Determine the (x, y) coordinate at the center of the cell enclosing the given text.  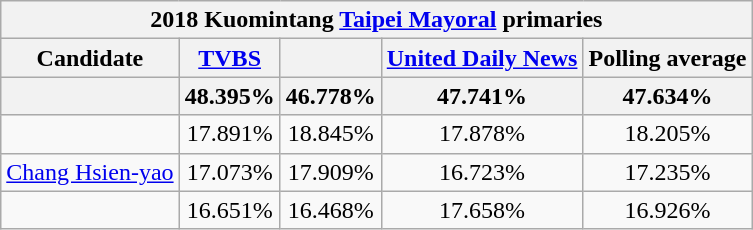
Chang Hsien-yao (90, 172)
17.658% (482, 210)
2018 Kuomintang Taipei Mayoral primaries (376, 20)
17.878% (482, 134)
48.395% (230, 96)
16.468% (330, 210)
17.235% (668, 172)
Polling average (668, 58)
16.651% (230, 210)
United Daily News (482, 58)
47.741% (482, 96)
16.926% (668, 210)
TVBS (230, 58)
46.778% (330, 96)
17.891% (230, 134)
47.634% (668, 96)
16.723% (482, 172)
17.909% (330, 172)
18.205% (668, 134)
Candidate (90, 58)
17.073% (230, 172)
18.845% (330, 134)
